Capture the cell that displays the provided text and extract its (X, Y) central coordinate. 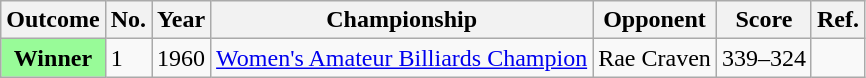
Winner (53, 58)
Opponent (655, 20)
Year (182, 20)
Rae Craven (655, 58)
1 (128, 58)
1960 (182, 58)
339–324 (764, 58)
Ref. (838, 20)
Outcome (53, 20)
Championship (402, 20)
Score (764, 20)
No. (128, 20)
Women's Amateur Billiards Champion (402, 58)
